Detect which cell encompasses the target text, then output its (x, y) center coordinate. 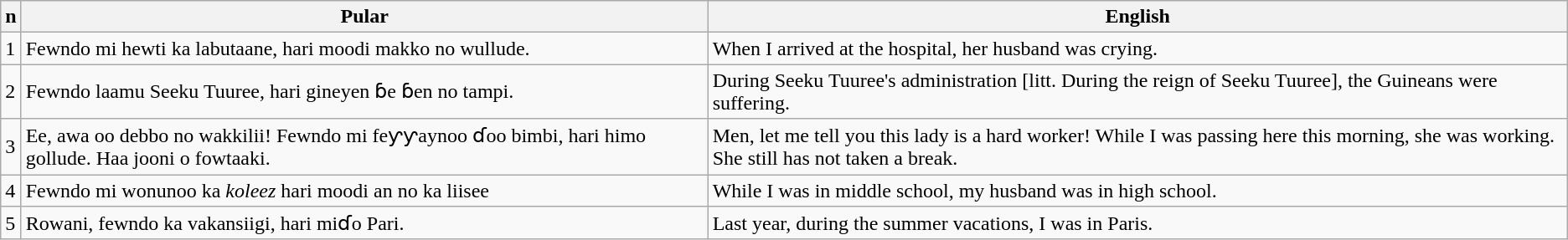
Fewndo laamu Seeku Tuuree, hari gineyen ɓe ɓen no tampi. (364, 92)
4 (11, 190)
Men, let me tell you this lady is a hard worker! While I was passing here this morning, she was working. She still has not taken a break. (1137, 147)
Fewndo mi hewti ka labutaane, hari moodi makko no wullude. (364, 49)
During Seeku Tuuree's administration [litt. During the reign of Seeku Tuuree], the Guineans were suffering. (1137, 92)
Ee, awa oo debbo no wakkilii! Fewndo mi feƴƴaynoo ɗoo bimbi, hari himo gollude. Haa jooni o fowtaaki. (364, 147)
Last year, during the summer vacations, I was in Paris. (1137, 223)
3 (11, 147)
1 (11, 49)
Pular (364, 17)
2 (11, 92)
Rowani, fewndo ka vakansiigi, hari miɗo Pari. (364, 223)
Fewndo mi wonunoo ka koleez hari moodi an no ka liisee (364, 190)
English (1137, 17)
When I arrived at the hospital, her husband was crying. (1137, 49)
n (11, 17)
While I was in middle school, my husband was in high school. (1137, 190)
5 (11, 223)
